Return the (X, Y) coordinate for the center point of the cell that contains the specified text.  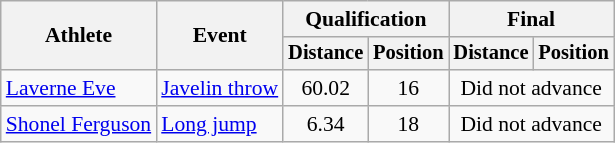
Shonel Ferguson (78, 124)
Athlete (78, 36)
Qualification (366, 19)
Final (530, 19)
Event (220, 36)
16 (408, 88)
60.02 (326, 88)
Laverne Eve (78, 88)
Long jump (220, 124)
18 (408, 124)
Javelin throw (220, 88)
6.34 (326, 124)
